Pinpoint the cell where the given text exists, returning its [x, y] midpoint coordinate. 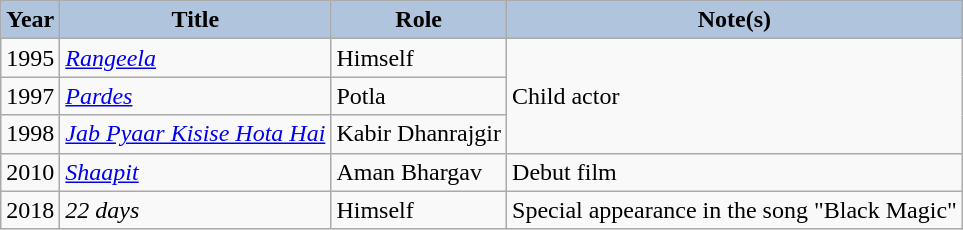
Shaapit [196, 172]
2018 [30, 210]
Kabir Dhanrajgir [419, 134]
Potla [419, 96]
Note(s) [735, 20]
Special appearance in the song "Black Magic" [735, 210]
Role [419, 20]
1997 [30, 96]
Aman Bhargav [419, 172]
Pardes [196, 96]
Debut film [735, 172]
1998 [30, 134]
Child actor [735, 96]
Jab Pyaar Kisise Hota Hai [196, 134]
Rangeela [196, 58]
Year [30, 20]
Title [196, 20]
2010 [30, 172]
22 days [196, 210]
1995 [30, 58]
